Search for the cell housing the specified text and yield its (X, Y) center coordinate. 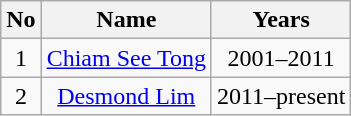
2001–2011 (280, 58)
Chiam See Tong (126, 58)
Name (126, 20)
Desmond Lim (126, 96)
Years (280, 20)
1 (21, 58)
2011–present (280, 96)
No (21, 20)
2 (21, 96)
